Return the (X, Y) coordinate for the center point of the cell that contains the specified text.  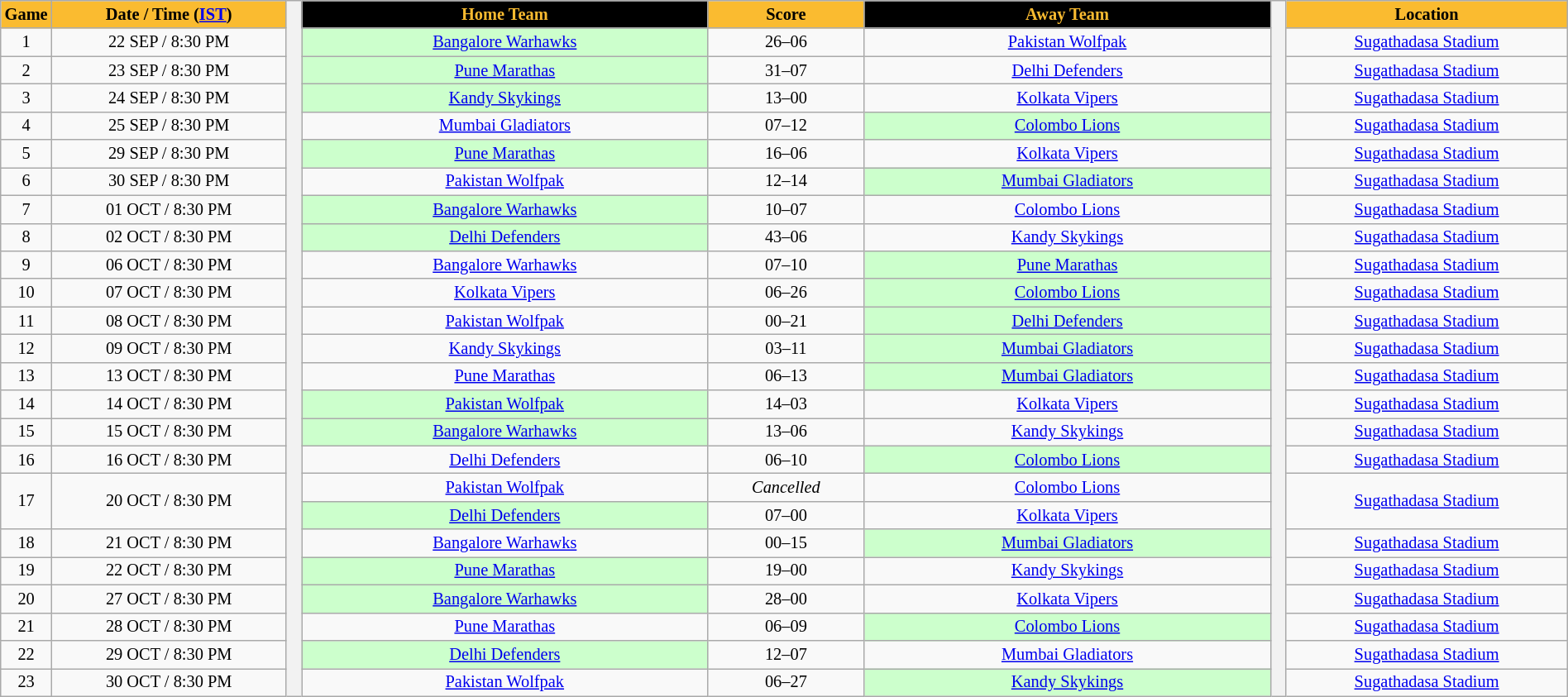
Home Team (504, 14)
20 (26, 599)
28 OCT / 8:30 PM (169, 627)
01 OCT / 8:30 PM (169, 209)
9 (26, 265)
30 OCT / 8:30 PM (169, 682)
12–07 (786, 654)
3 (26, 98)
28–00 (786, 599)
06–27 (786, 682)
24 SEP / 8:30 PM (169, 98)
Away Team (1067, 14)
7 (26, 209)
Location (1427, 14)
19 (26, 570)
09 OCT / 8:30 PM (169, 348)
10–07 (786, 209)
2 (26, 70)
22 OCT / 8:30 PM (169, 570)
15 OCT / 8:30 PM (169, 432)
06–13 (786, 376)
Date / Time (IST) (169, 14)
15 (26, 432)
13 (26, 376)
19–00 (786, 570)
20 OCT / 8:30 PM (169, 501)
26–06 (786, 42)
06–09 (786, 627)
07–12 (786, 126)
31–07 (786, 70)
21 (26, 627)
16–06 (786, 154)
14–03 (786, 404)
13 OCT / 8:30 PM (169, 376)
23 SEP / 8:30 PM (169, 70)
16 (26, 460)
Score (786, 14)
14 (26, 404)
43–06 (786, 237)
03–11 (786, 348)
14 OCT / 8:30 PM (169, 404)
5 (26, 154)
08 OCT / 8:30 PM (169, 321)
21 OCT / 8:30 PM (169, 543)
13–06 (786, 432)
22 (26, 654)
11 (26, 321)
23 (26, 682)
30 SEP / 8:30 PM (169, 181)
Game (26, 14)
12–14 (786, 181)
6 (26, 181)
29 SEP / 8:30 PM (169, 154)
25 SEP / 8:30 PM (169, 126)
10 (26, 293)
8 (26, 237)
00–21 (786, 321)
Cancelled (786, 487)
06–10 (786, 460)
17 (26, 501)
18 (26, 543)
16 OCT / 8:30 PM (169, 460)
06–26 (786, 293)
02 OCT / 8:30 PM (169, 237)
4 (26, 126)
07–10 (786, 265)
00–15 (786, 543)
27 OCT / 8:30 PM (169, 599)
1 (26, 42)
07–00 (786, 515)
06 OCT / 8:30 PM (169, 265)
29 OCT / 8:30 PM (169, 654)
12 (26, 348)
07 OCT / 8:30 PM (169, 293)
22 SEP / 8:30 PM (169, 42)
13–00 (786, 98)
